From the cell containing the given text, extract its center point as (x, y) coordinate. 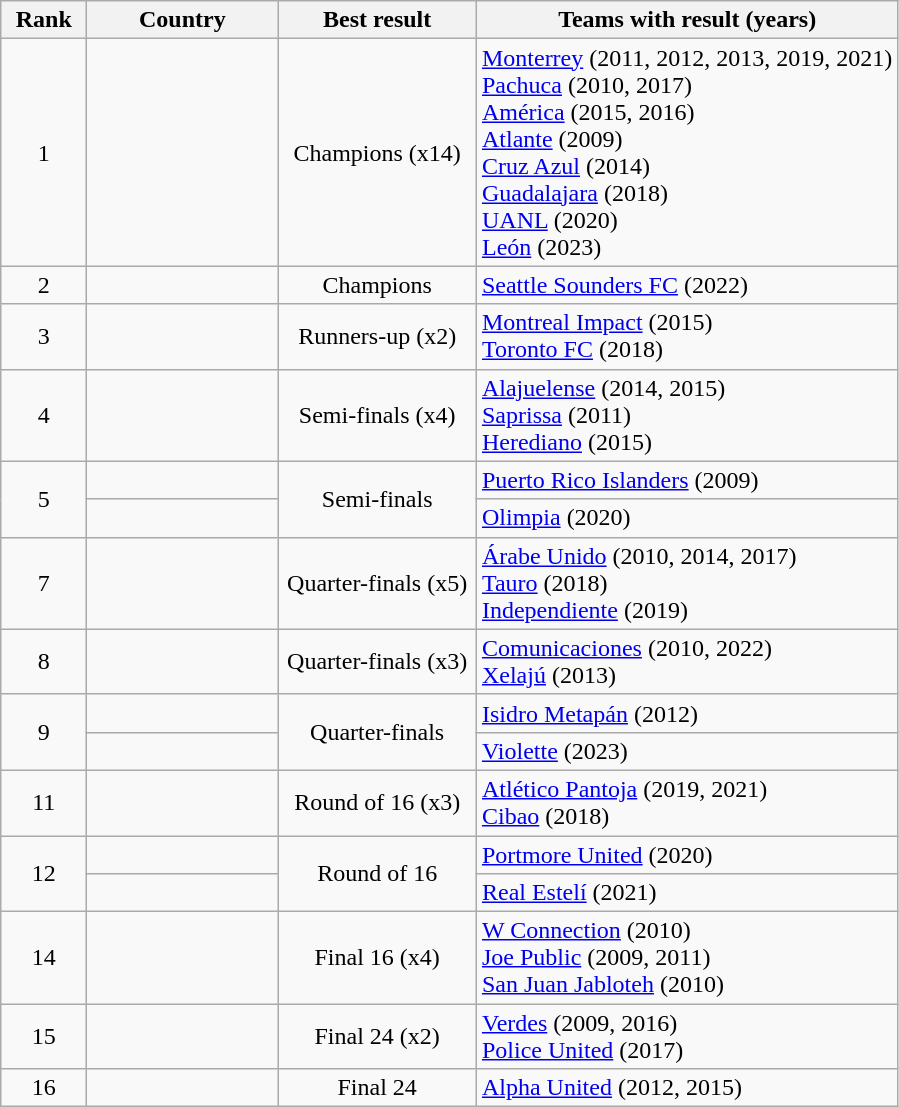
16 (44, 1088)
4 (44, 415)
Runners-up (x2) (378, 336)
Champions (x14) (378, 152)
Isidro Metapán (2012) (686, 713)
Violette (2023) (686, 751)
Atlético Pantoja (2019, 2021)Cibao (2018) (686, 802)
3 (44, 336)
9 (44, 732)
7 (44, 583)
2 (44, 285)
Alpha United (2012, 2015) (686, 1088)
Quarter-finals (x5) (378, 583)
Portmore United (2020) (686, 855)
Quarter-finals (x3) (378, 662)
Round of 16 (378, 874)
Árabe Unido (2010, 2014, 2017)Tauro (2018)Independiente (2019) (686, 583)
Seattle Sounders FC (2022) (686, 285)
Final 24 (x2) (378, 1036)
Verdes (2009, 2016)Police United (2017) (686, 1036)
Country (182, 20)
Teams with result (years) (686, 20)
12 (44, 874)
Olimpia (2020) (686, 518)
5 (44, 499)
Final 24 (378, 1088)
11 (44, 802)
15 (44, 1036)
W Connection (2010)Joe Public (2009, 2011)San Juan Jabloteh (2010) (686, 958)
Best result (378, 20)
Champions (378, 285)
Quarter-finals (378, 732)
Montreal Impact (2015)Toronto FC (2018) (686, 336)
Semi-finals (378, 499)
Semi-finals (x4) (378, 415)
Rank (44, 20)
Puerto Rico Islanders (2009) (686, 480)
Alajuelense (2014, 2015)Saprissa (2011)Herediano (2015) (686, 415)
Final 16 (x4) (378, 958)
Real Estelí (2021) (686, 893)
Comunicaciones (2010, 2022)Xelajú (2013) (686, 662)
8 (44, 662)
Round of 16 (x3) (378, 802)
14 (44, 958)
1 (44, 152)
